Find where the given text appears and provide that cell's center as (x, y) coordinate. 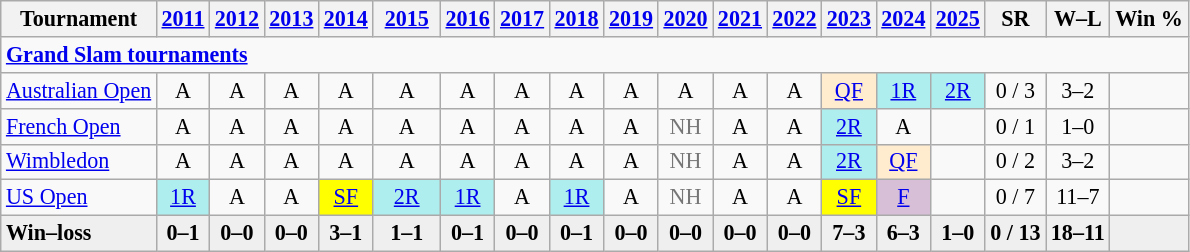
2015 (406, 18)
2019 (631, 18)
18–11 (1078, 233)
11–7 (1078, 198)
SR (1016, 18)
2014 (346, 18)
2017 (522, 18)
0 / 3 (1016, 90)
2022 (794, 18)
2012 (237, 18)
Win–loss (79, 233)
2018 (576, 18)
Win % (1149, 18)
2023 (849, 18)
2025 (958, 18)
2020 (685, 18)
2024 (903, 18)
3–1 (346, 233)
6–3 (903, 233)
0 / 13 (1016, 233)
2013 (291, 18)
2016 (467, 18)
0 / 2 (1016, 162)
Grand Slam tournaments (594, 54)
2011 (182, 18)
Tournament (79, 18)
US Open (79, 198)
Australian Open (79, 90)
Wimbledon (79, 162)
7–3 (849, 233)
French Open (79, 126)
W–L (1078, 18)
F (903, 198)
0 / 1 (1016, 126)
1–1 (406, 233)
2021 (740, 18)
0 / 7 (1016, 198)
